Identify which cell holds the provided text, then report its [X, Y] central coordinate. 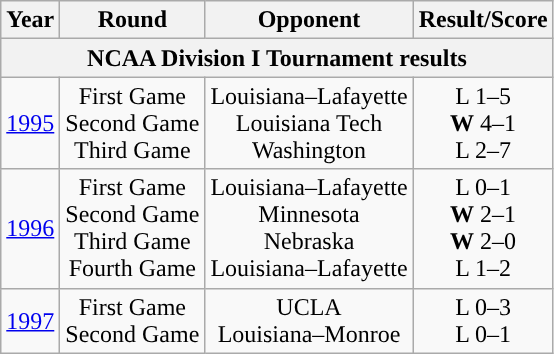
First GameSecond GameThird Game [132, 123]
L 0–1W 2–1W 2–0L 1–2 [483, 228]
Result/Score [483, 20]
First GameSecond GameThird GameFourth Game [132, 228]
Round [132, 20]
1997 [30, 320]
1996 [30, 228]
L 1–5W 4–1L 2–7 [483, 123]
L 0–3L 0–1 [483, 320]
Opponent [309, 20]
Louisiana–LafayetteLouisiana TechWashington [309, 123]
UCLALouisiana–Monroe [309, 320]
Louisiana–LafayetteMinnesotaNebraskaLouisiana–Lafayette [309, 228]
Year [30, 20]
1995 [30, 123]
NCAA Division I Tournament results [277, 58]
First GameSecond Game [132, 320]
